Detect which cell encompasses the target text, then output its [X, Y] center coordinate. 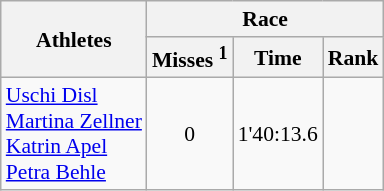
Uschi DislMartina ZellnerKatrin ApelPetra Behle [74, 134]
Race [265, 19]
Misses 1 [190, 58]
Rank [354, 58]
Athletes [74, 40]
0 [190, 134]
Time [278, 58]
1'40:13.6 [278, 134]
